Find where the given text appears and provide that cell's center as (X, Y) coordinate. 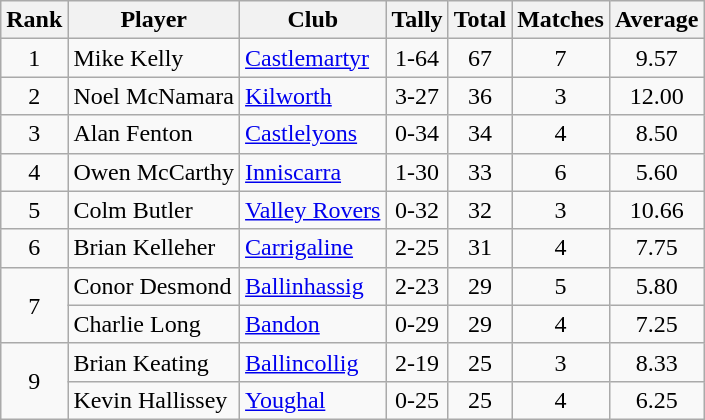
2-23 (417, 286)
7.75 (656, 248)
Charlie Long (154, 324)
Bandon (313, 324)
Castlelyons (313, 134)
Colm Butler (154, 210)
34 (480, 134)
6.25 (656, 400)
Valley Rovers (313, 210)
9.57 (656, 58)
0-29 (417, 324)
0-32 (417, 210)
1-64 (417, 58)
5.80 (656, 286)
Ballincollig (313, 362)
5.60 (656, 172)
Player (154, 20)
3-27 (417, 96)
Castlemartyr (313, 58)
Brian Keating (154, 362)
Total (480, 20)
Noel McNamara (154, 96)
Kevin Hallissey (154, 400)
Tally (417, 20)
36 (480, 96)
Rank (34, 20)
8.50 (656, 134)
Brian Kelleher (154, 248)
Conor Desmond (154, 286)
Average (656, 20)
Inniscarra (313, 172)
10.66 (656, 210)
Matches (561, 20)
67 (480, 58)
0-25 (417, 400)
1 (34, 58)
2-25 (417, 248)
Club (313, 20)
Kilworth (313, 96)
32 (480, 210)
33 (480, 172)
0-34 (417, 134)
8.33 (656, 362)
Mike Kelly (154, 58)
7.25 (656, 324)
1-30 (417, 172)
Carrigaline (313, 248)
Youghal (313, 400)
Alan Fenton (154, 134)
12.00 (656, 96)
Ballinhassig (313, 286)
Owen McCarthy (154, 172)
2 (34, 96)
2-19 (417, 362)
31 (480, 248)
9 (34, 381)
